Scan for the cell matching the given text and deliver its [x, y] coordinate at center. 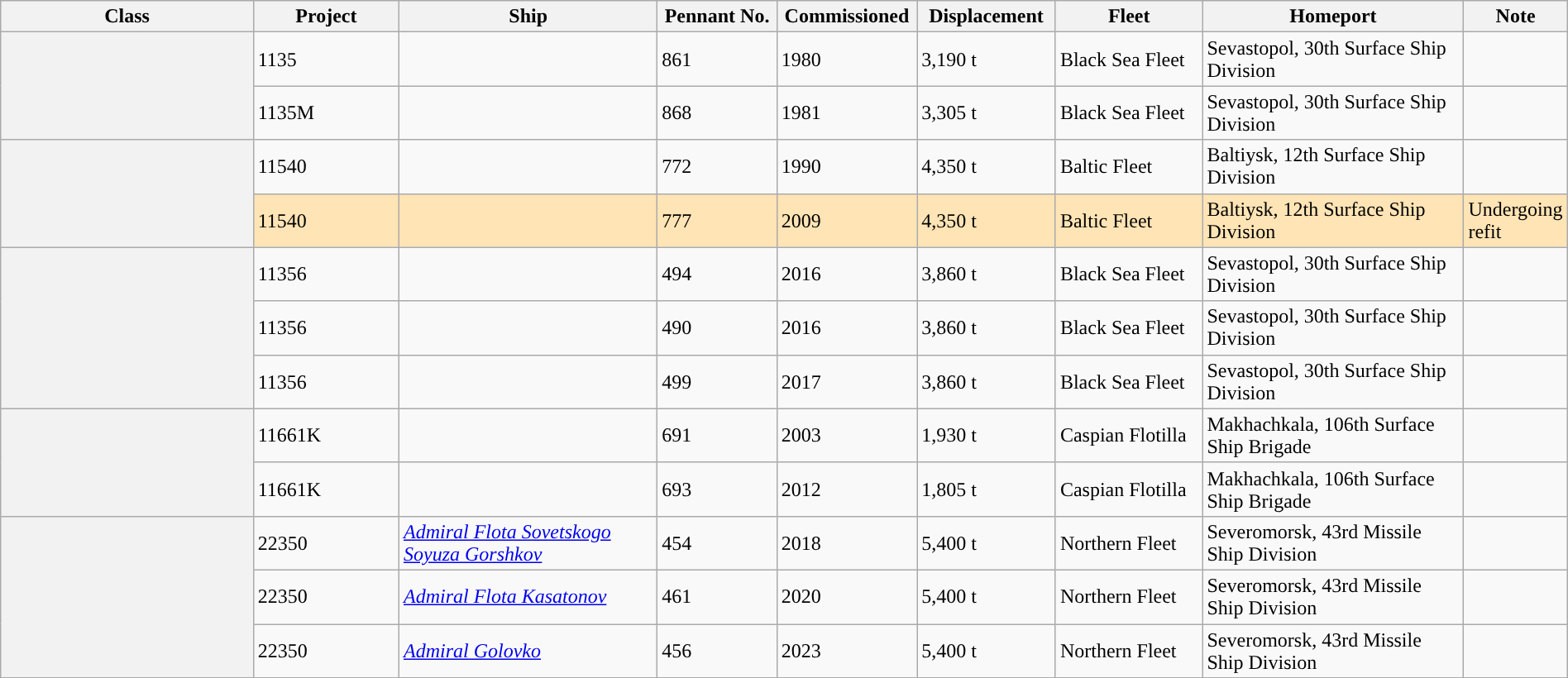
Displacement [987, 17]
777 [717, 220]
693 [717, 489]
3,305 t [987, 112]
454 [717, 542]
456 [717, 650]
Fleet [1129, 17]
461 [717, 597]
1981 [847, 112]
Commissioned [847, 17]
1135 [326, 60]
2023 [847, 650]
2017 [847, 382]
1,930 t [987, 435]
1135M [326, 112]
1980 [847, 60]
772 [717, 167]
2020 [847, 597]
Admiral Flota Sovetskogo Soyuza Gorshkov [528, 542]
Ship [528, 17]
1,805 t [987, 489]
3,190 t [987, 60]
490 [717, 327]
2009 [847, 220]
2003 [847, 435]
Admiral Golovko [528, 650]
499 [717, 382]
Class [127, 17]
861 [717, 60]
691 [717, 435]
Note [1515, 17]
Admiral Flota Kasatonov [528, 597]
1990 [847, 167]
Undergoing refit [1515, 220]
Homeport [1333, 17]
868 [717, 112]
Project [326, 17]
2012 [847, 489]
2018 [847, 542]
494 [717, 275]
Pennant No. [717, 17]
